Determine the [x, y] coordinate at the center of the cell enclosing the given text.  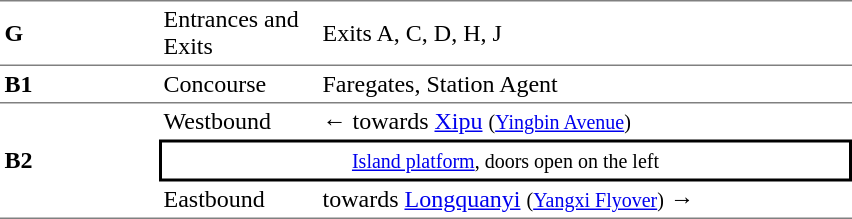
← towards Xipu (Yingbin Avenue) [585, 122]
Concourse [238, 85]
Faregates, Station Agent [585, 85]
G [80, 33]
B1 [80, 85]
Westbound [238, 122]
Exits A, C, D, H, J [585, 33]
Island platform, doors open on the left [506, 161]
Entrances and Exits [238, 33]
